From the cell containing the given text, extract its center point as [X, Y] coordinate. 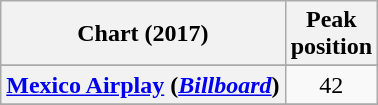
42 [331, 85]
Peakposition [331, 34]
Chart (2017) [143, 34]
Mexico Airplay (Billboard) [143, 85]
